Identify which cell holds the provided text, then report its [X, Y] central coordinate. 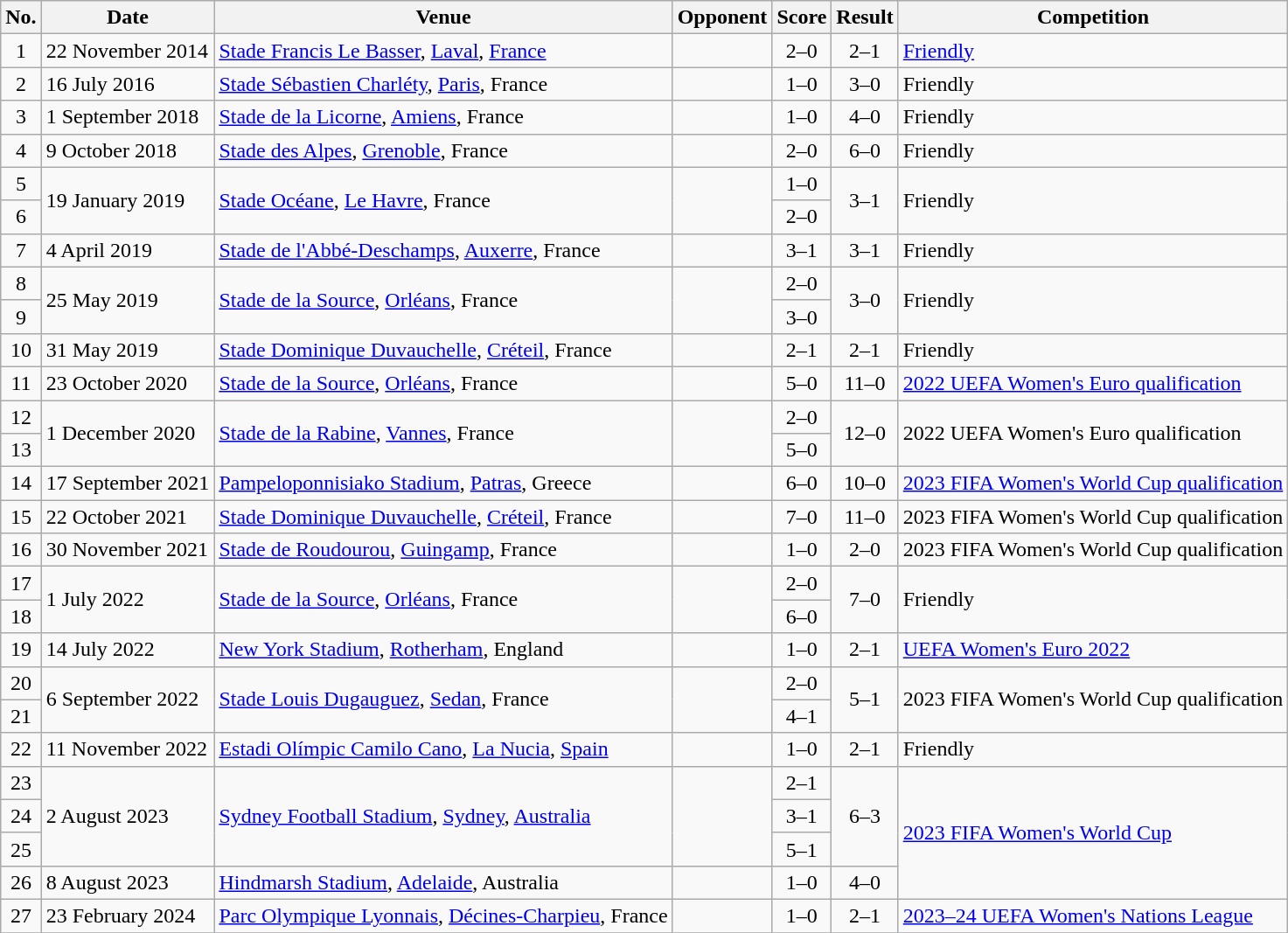
6–3 [865, 816]
9 October 2018 [128, 150]
Stade de la Licorne, Amiens, France [443, 117]
Hindmarsh Stadium, Adelaide, Australia [443, 882]
3 [21, 117]
Pampeloponnisiako Stadium, Patras, Greece [443, 484]
Stade de Roudourou, Guingamp, France [443, 550]
Venue [443, 17]
6 [21, 217]
10–0 [865, 484]
25 May 2019 [128, 300]
Stade Océane, Le Havre, France [443, 200]
Date [128, 17]
Result [865, 17]
20 [21, 683]
17 September 2021 [128, 484]
2 [21, 84]
Stade Sébastien Charléty, Paris, France [443, 84]
7 [21, 250]
8 [21, 283]
6 September 2022 [128, 700]
25 [21, 849]
2023–24 UEFA Women's Nations League [1093, 916]
1 December 2020 [128, 434]
11 [21, 383]
23 October 2020 [128, 383]
Stade de la Rabine, Vannes, France [443, 434]
Stade des Alpes, Grenoble, France [443, 150]
8 August 2023 [128, 882]
New York Stadium, Rotherham, England [443, 650]
11 November 2022 [128, 749]
22 October 2021 [128, 517]
24 [21, 816]
5 [21, 184]
4 [21, 150]
12–0 [865, 434]
19 January 2019 [128, 200]
9 [21, 317]
Estadi Olímpic Camilo Cano, La Nucia, Spain [443, 749]
16 [21, 550]
Opponent [722, 17]
14 July 2022 [128, 650]
Stade Francis Le Basser, Laval, France [443, 51]
31 May 2019 [128, 350]
22 [21, 749]
22 November 2014 [128, 51]
15 [21, 517]
Sydney Football Stadium, Sydney, Australia [443, 816]
13 [21, 450]
Stade de l'Abbé-Deschamps, Auxerre, France [443, 250]
12 [21, 417]
Parc Olympique Lyonnais, Décines-Charpieu, France [443, 916]
21 [21, 716]
14 [21, 484]
1 September 2018 [128, 117]
4–1 [802, 716]
30 November 2021 [128, 550]
No. [21, 17]
4 April 2019 [128, 250]
2 August 2023 [128, 816]
2023 FIFA Women's World Cup [1093, 832]
UEFA Women's Euro 2022 [1093, 650]
1 July 2022 [128, 600]
27 [21, 916]
1 [21, 51]
Score [802, 17]
10 [21, 350]
16 July 2016 [128, 84]
26 [21, 882]
Stade Louis Dugauguez, Sedan, France [443, 700]
18 [21, 616]
23 February 2024 [128, 916]
19 [21, 650]
17 [21, 583]
23 [21, 783]
Competition [1093, 17]
